Find where the given text appears and provide that cell's center as [X, Y] coordinate. 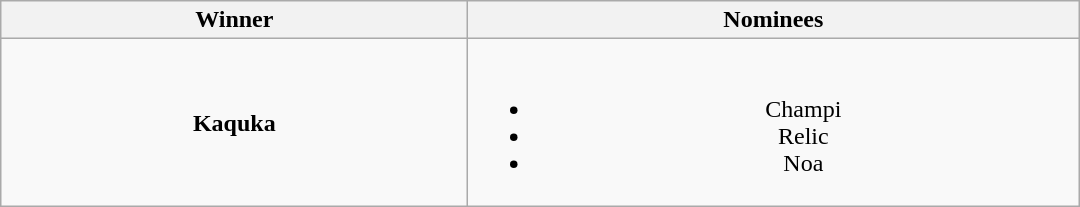
Nominees [774, 20]
Kaquka [234, 122]
Champi Relic Noa [774, 122]
Winner [234, 20]
